Provide the (x, y) coordinate of the cell's center where the given text is located.  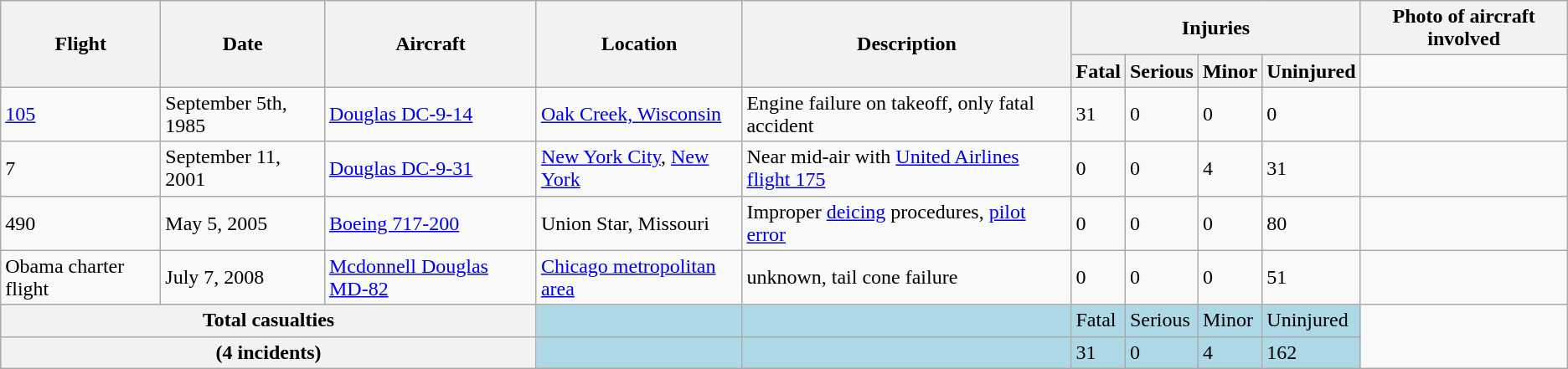
unknown, tail cone failure (906, 278)
(4 incidents) (269, 352)
Douglas DC-9-31 (431, 169)
80 (1312, 223)
Engine failure on takeoff, only fatal accident (906, 114)
Photo of aircraft involved (1464, 28)
Oak Creek, Wisconsin (639, 114)
Douglas DC-9-14 (431, 114)
Boeing 717-200 (431, 223)
New York City, New York (639, 169)
Location (639, 44)
Union Star, Missouri (639, 223)
Description (906, 44)
Date (243, 44)
Improper deicing procedures, pilot error (906, 223)
Flight (80, 44)
Mcdonnell Douglas MD-82 (431, 278)
Chicago metropolitan area (639, 278)
Aircraft (431, 44)
July 7, 2008 (243, 278)
7 (80, 169)
May 5, 2005 (243, 223)
51 (1312, 278)
105 (80, 114)
490 (80, 223)
Obama charter flight (80, 278)
Near mid-air with United Airlines flight 175 (906, 169)
September 5th, 1985 (243, 114)
Injuries (1216, 28)
September 11, 2001 (243, 169)
Total casualties (269, 320)
162 (1312, 352)
